Output the (x, y) coordinate of the center of the cell containing the given text.  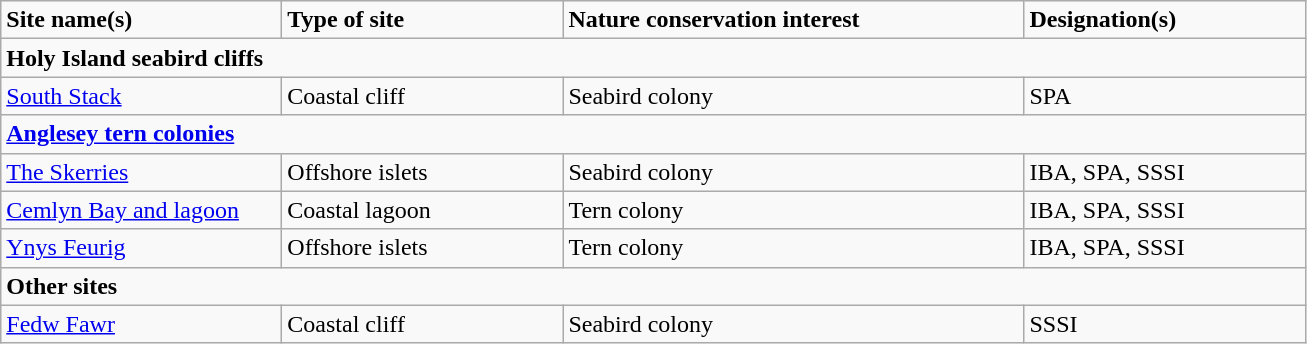
Fedw Fawr (142, 324)
Anglesey tern colonies (653, 134)
Designation(s) (1164, 20)
Holy Island seabird cliffs (653, 58)
Coastal lagoon (422, 210)
Cemlyn Bay and lagoon (142, 210)
Nature conservation interest (794, 20)
SPA (1164, 96)
Type of site (422, 20)
The Skerries (142, 172)
SSSI (1164, 324)
Site name(s) (142, 20)
South Stack (142, 96)
Ynys Feurig (142, 248)
Other sites (653, 286)
